Determine the (X, Y) coordinate at the center of the cell enclosing the given text.  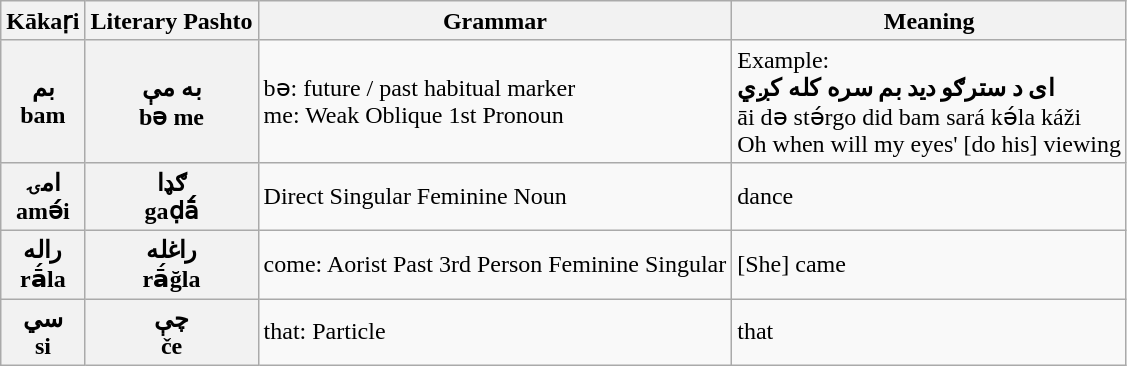
Example:ای د سترګو ديد بم سره کله کږيāi də stə́rgo did bam sará kə́la kážiOh when will my eyes' [do his] viewing (930, 101)
Kākaṛi (43, 21)
Literary Pashto (172, 21)
چېče (172, 332)
امۍamə́i (43, 196)
[She] came (930, 264)
come: Aorist Past 3rd Person Feminine Singular (495, 264)
سيsi (43, 332)
Meaning (930, 21)
رالهrā́la (43, 264)
that (930, 332)
dance (930, 196)
Direct Singular Feminine Noun (495, 196)
به مېbə me (172, 101)
راغلهrā́ğla (172, 264)
Grammar (495, 21)
بمbam (43, 101)
bə: future / past habitual markerme: Weak Oblique 1st Pronoun (495, 101)
that: Particle (495, 332)
ګډاgaḍā́ (172, 196)
